From the cell containing the given text, extract its center point as (X, Y) coordinate. 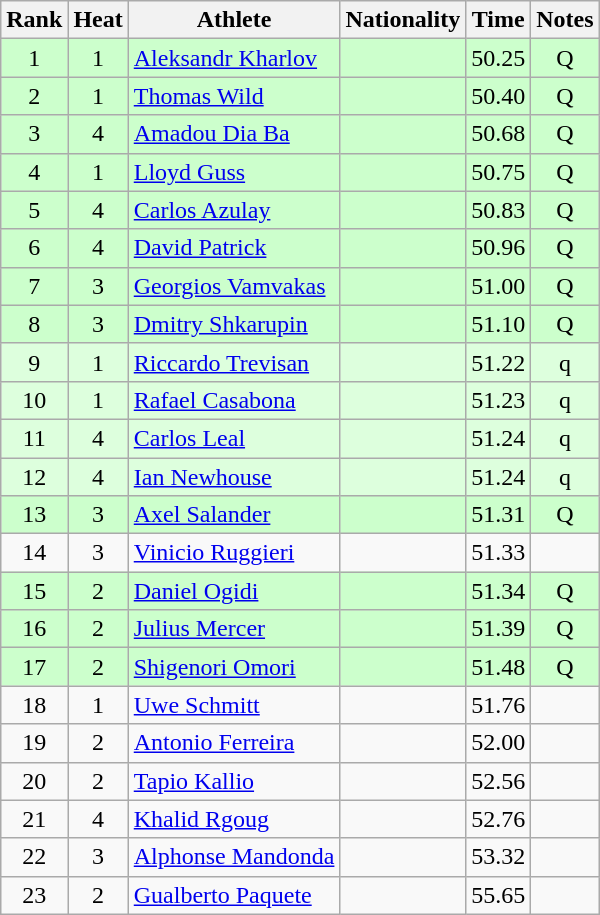
16 (34, 629)
51.31 (498, 515)
18 (34, 705)
14 (34, 553)
Thomas Wild (234, 96)
Ian Newhouse (234, 477)
9 (34, 362)
Time (498, 20)
Heat (98, 20)
Amadou Dia Ba (234, 134)
52.56 (498, 781)
7 (34, 286)
Nationality (403, 20)
15 (34, 591)
Carlos Leal (234, 438)
Rank (34, 20)
Riccardo Trevisan (234, 362)
50.83 (498, 210)
52.00 (498, 743)
22 (34, 857)
Axel Salander (234, 515)
23 (34, 895)
5 (34, 210)
Gualberto Paquete (234, 895)
Notes (565, 20)
10 (34, 400)
Shigenori Omori (234, 667)
Georgios Vamvakas (234, 286)
David Patrick (234, 248)
13 (34, 515)
51.10 (498, 324)
51.48 (498, 667)
Vinicio Ruggieri (234, 553)
50.96 (498, 248)
Khalid Rgoug (234, 819)
Rafael Casabona (234, 400)
51.39 (498, 629)
Tapio Kallio (234, 781)
20 (34, 781)
11 (34, 438)
12 (34, 477)
Julius Mercer (234, 629)
50.25 (498, 58)
Athlete (234, 20)
50.75 (498, 172)
17 (34, 667)
52.76 (498, 819)
Dmitry Shkarupin (234, 324)
Lloyd Guss (234, 172)
51.34 (498, 591)
50.40 (498, 96)
8 (34, 324)
51.00 (498, 286)
53.32 (498, 857)
51.76 (498, 705)
6 (34, 248)
51.23 (498, 400)
50.68 (498, 134)
19 (34, 743)
55.65 (498, 895)
51.22 (498, 362)
Alphonse Mandonda (234, 857)
Uwe Schmitt (234, 705)
51.33 (498, 553)
Daniel Ogidi (234, 591)
Antonio Ferreira (234, 743)
Carlos Azulay (234, 210)
Aleksandr Kharlov (234, 58)
21 (34, 819)
